Scan for the cell matching the given text and deliver its [x, y] coordinate at center. 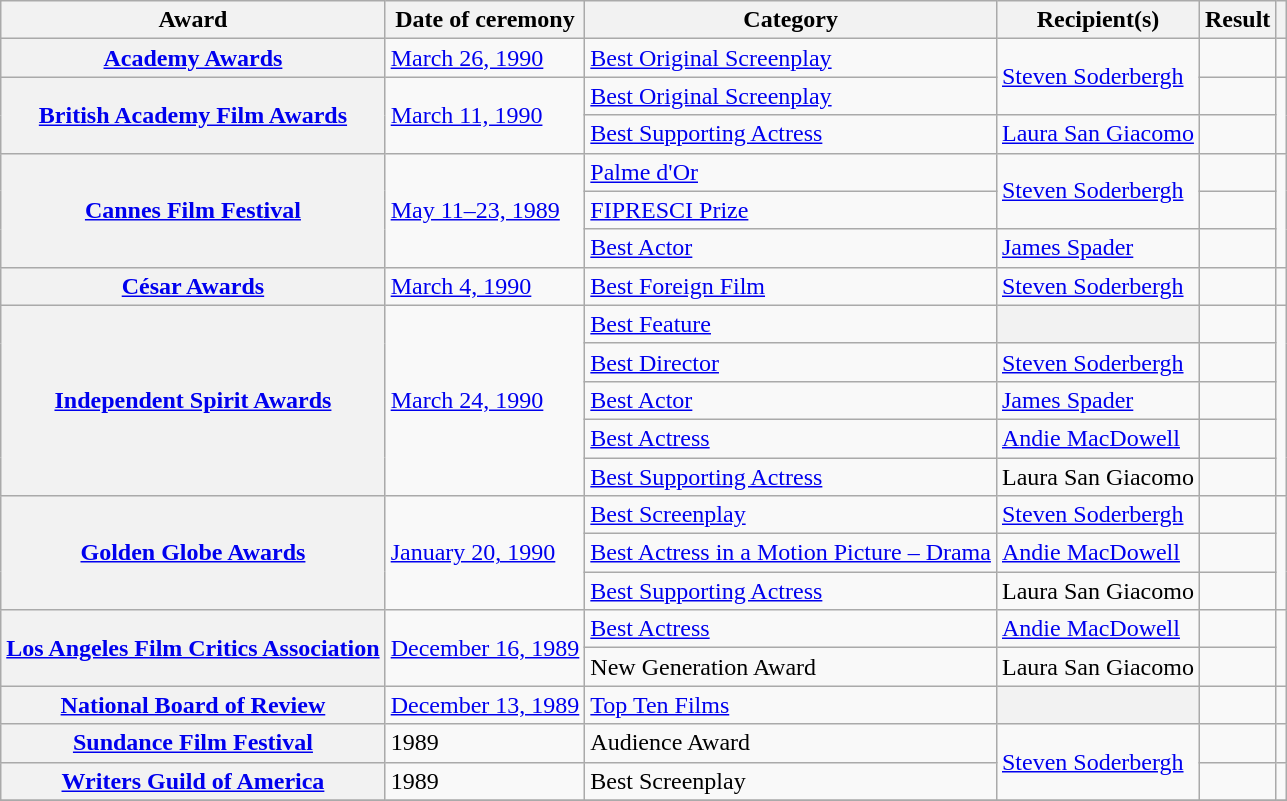
Writers Guild of America [193, 781]
Award [193, 20]
Palme d'Or [791, 172]
Best Actress in a Motion Picture – Drama [791, 553]
Cannes Film Festival [193, 210]
Best Feature [791, 324]
January 20, 1990 [485, 553]
March 24, 1990 [485, 400]
Independent Spirit Awards [193, 400]
Result [1237, 20]
March 26, 1990 [485, 58]
César Awards [193, 286]
Academy Awards [193, 58]
Sundance Film Festival [193, 743]
Recipient(s) [1098, 20]
Los Angeles Film Critics Association [193, 648]
March 11, 1990 [485, 115]
March 4, 1990 [485, 286]
Golden Globe Awards [193, 553]
Best Foreign Film [791, 286]
December 13, 1989 [485, 705]
British Academy Film Awards [193, 115]
National Board of Review [193, 705]
Date of ceremony [485, 20]
FIPRESCI Prize [791, 210]
New Generation Award [791, 667]
Best Director [791, 362]
Category [791, 20]
December 16, 1989 [485, 648]
Audience Award [791, 743]
May 11–23, 1989 [485, 210]
Top Ten Films [791, 705]
